Provide the (x, y) coordinate of the cell's center where the given text is located.  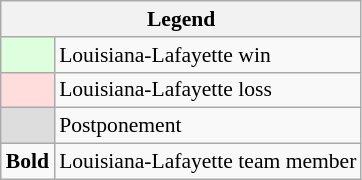
Bold (28, 162)
Louisiana-Lafayette loss (208, 90)
Louisiana-Lafayette team member (208, 162)
Louisiana-Lafayette win (208, 55)
Postponement (208, 126)
Legend (182, 19)
